Capture the cell that displays the provided text and extract its (x, y) central coordinate. 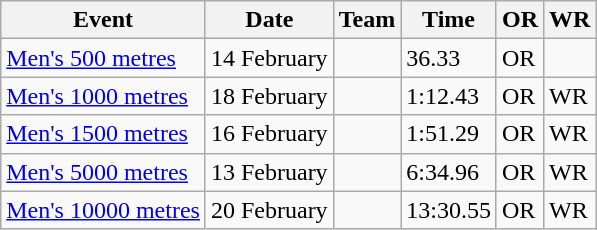
1:51.29 (449, 134)
Event (104, 20)
Men's 5000 metres (104, 172)
13:30.55 (449, 210)
16 February (269, 134)
36.33 (449, 58)
6:34.96 (449, 172)
Men's 10000 metres (104, 210)
14 February (269, 58)
18 February (269, 96)
Men's 1000 metres (104, 96)
1:12.43 (449, 96)
Team (367, 20)
Men's 500 metres (104, 58)
Time (449, 20)
Men's 1500 metres (104, 134)
Date (269, 20)
13 February (269, 172)
20 February (269, 210)
